Find where the given text appears and provide that cell's center as [X, Y] coordinate. 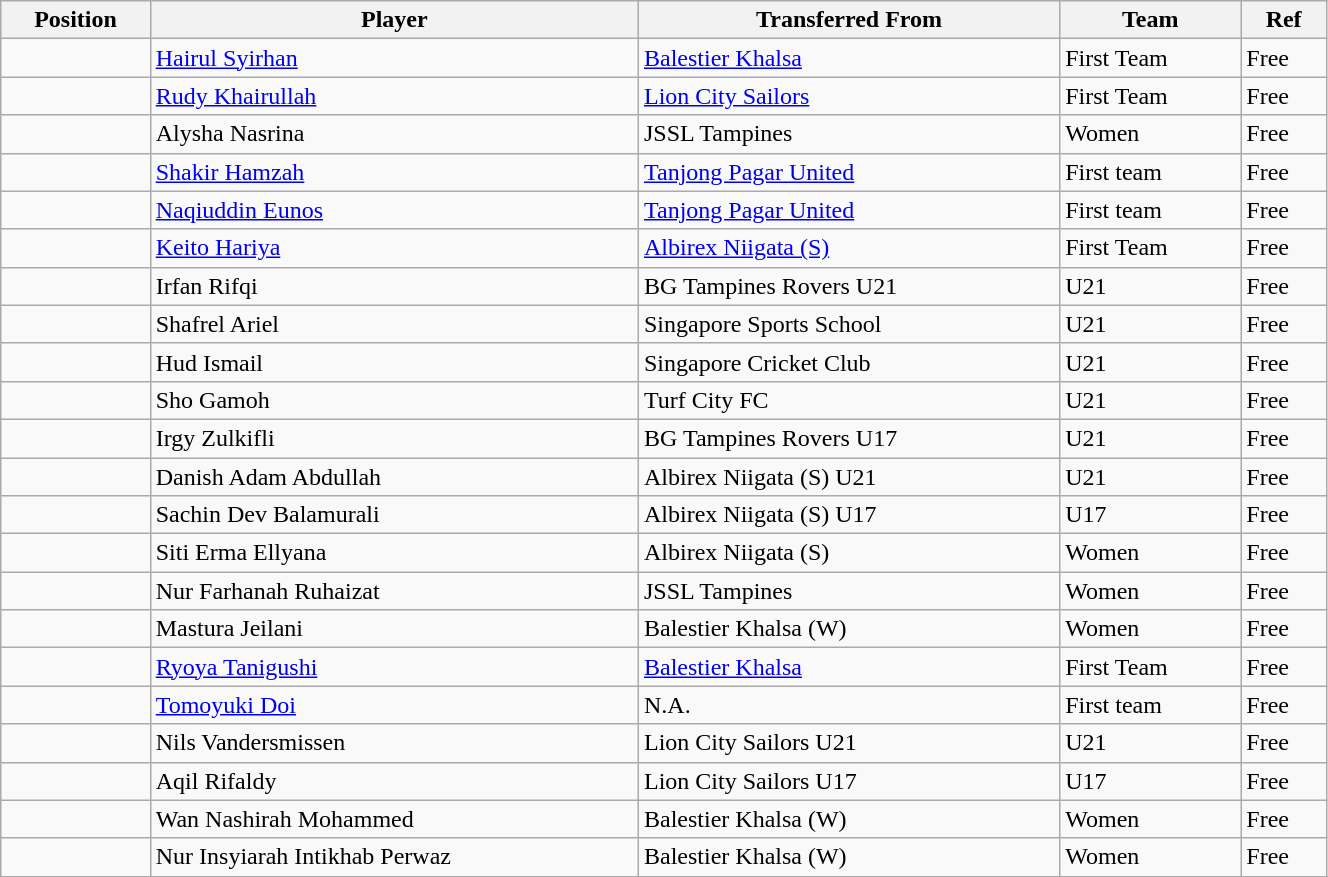
Lion City Sailors U17 [848, 781]
Hairul Syirhan [394, 58]
Naqiuddin Eunos [394, 210]
Irgy Zulkifli [394, 438]
BG Tampines Rovers U21 [848, 286]
Nur Farhanah Ruhaizat [394, 591]
Position [76, 20]
Rudy Khairullah [394, 96]
Singapore Sports School [848, 324]
Irfan Rifqi [394, 286]
Lion City Sailors [848, 96]
Albirex Niigata (S) U17 [848, 515]
Albirex Niigata (S) U21 [848, 477]
Ref [1284, 20]
Keito Hariya [394, 248]
Hud Ismail [394, 362]
Turf City FC [848, 400]
Tomoyuki Doi [394, 705]
Aqil Rifaldy [394, 781]
Sachin Dev Balamurali [394, 515]
Nur Insyiarah Intikhab Perwaz [394, 857]
Sho Gamoh [394, 400]
Singapore Cricket Club [848, 362]
Alysha Nasrina [394, 134]
Team [1150, 20]
Ryoya Tanigushi [394, 667]
Player [394, 20]
Siti Erma Ellyana [394, 553]
Danish Adam Abdullah [394, 477]
Transferred From [848, 20]
Shakir Hamzah [394, 172]
Nils Vandersmissen [394, 743]
BG Tampines Rovers U17 [848, 438]
Shafrel Ariel [394, 324]
N.A. [848, 705]
Mastura Jeilani [394, 629]
Wan Nashirah Mohammed [394, 819]
Lion City Sailors U21 [848, 743]
